Determine the (x, y) coordinate at the center of the cell enclosing the given text.  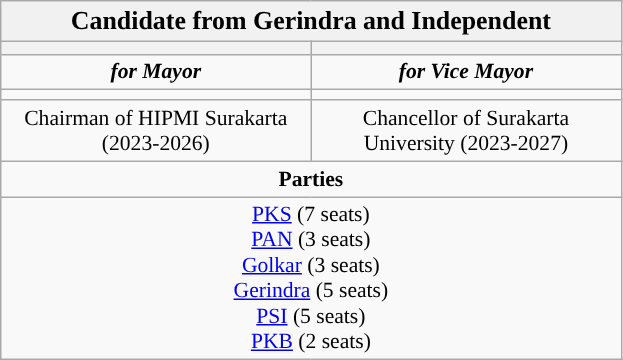
Chancellor of Surakarta University (2023-2027) (466, 130)
PKS (7 seats)PAN (3 seats)Golkar (3 seats)Gerindra (5 seats)PSI (5 seats)PKB (2 seats) (311, 278)
Candidate from Gerindra and Independent (311, 21)
for Mayor (156, 72)
for Vice Mayor (466, 72)
Chairman of HIPMI Surakarta (2023-2026) (156, 130)
Parties (311, 179)
